Identify which cell holds the provided text, then report its (x, y) central coordinate. 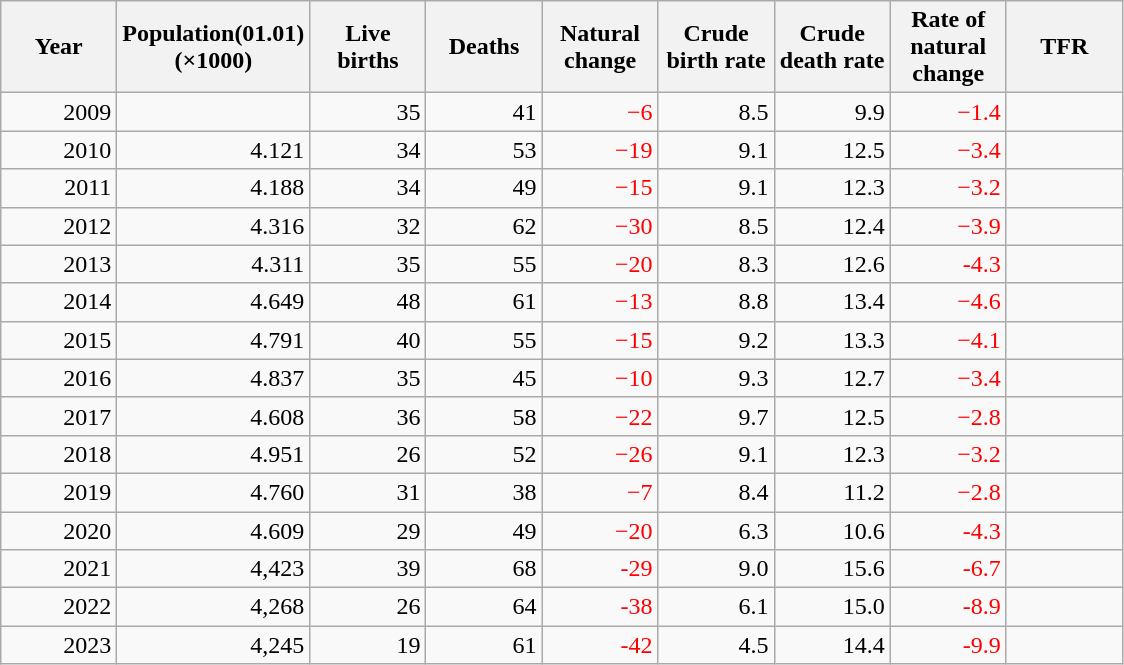
64 (484, 607)
−1.4 (948, 112)
4.609 (214, 531)
4,268 (214, 607)
−7 (600, 492)
12.7 (832, 378)
-6.7 (948, 569)
−10 (600, 378)
13.4 (832, 302)
2013 (59, 264)
4.791 (214, 340)
−3.9 (948, 226)
2019 (59, 492)
Live births (368, 47)
2012 (59, 226)
4,423 (214, 569)
15.0 (832, 607)
2022 (59, 607)
2015 (59, 340)
-9.9 (948, 645)
58 (484, 416)
Year (59, 47)
-29 (600, 569)
-38 (600, 607)
8.4 (716, 492)
41 (484, 112)
9.2 (716, 340)
TFR (1064, 47)
2010 (59, 150)
4.121 (214, 150)
6.1 (716, 607)
4.5 (716, 645)
2016 (59, 378)
2021 (59, 569)
4.951 (214, 454)
−30 (600, 226)
10.6 (832, 531)
32 (368, 226)
4.760 (214, 492)
2020 (59, 531)
−4.6 (948, 302)
39 (368, 569)
Population(01.01) (×1000) (214, 47)
Natural change (600, 47)
9.0 (716, 569)
Crude death rate (832, 47)
2018 (59, 454)
13.3 (832, 340)
Rate of natural change (948, 47)
-42 (600, 645)
−19 (600, 150)
−6 (600, 112)
12.4 (832, 226)
36 (368, 416)
48 (368, 302)
−13 (600, 302)
4.649 (214, 302)
68 (484, 569)
4.608 (214, 416)
2009 (59, 112)
12.6 (832, 264)
4,245 (214, 645)
15.6 (832, 569)
14.4 (832, 645)
45 (484, 378)
40 (368, 340)
9.3 (716, 378)
2017 (59, 416)
29 (368, 531)
−4.1 (948, 340)
2023 (59, 645)
19 (368, 645)
4.311 (214, 264)
−22 (600, 416)
9.7 (716, 416)
2011 (59, 188)
11.2 (832, 492)
2014 (59, 302)
38 (484, 492)
Deaths (484, 47)
31 (368, 492)
4.837 (214, 378)
53 (484, 150)
Crude birth rate (716, 47)
-8.9 (948, 607)
4.188 (214, 188)
−26 (600, 454)
6.3 (716, 531)
8.8 (716, 302)
9.9 (832, 112)
52 (484, 454)
8.3 (716, 264)
62 (484, 226)
4.316 (214, 226)
